Detect which cell encompasses the target text, then output its [x, y] center coordinate. 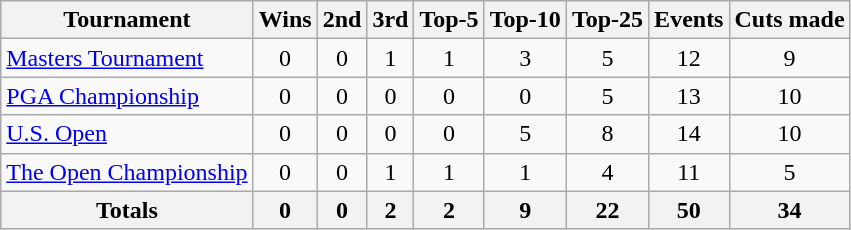
Masters Tournament [127, 58]
Totals [127, 210]
The Open Championship [127, 172]
22 [607, 210]
U.S. Open [127, 134]
Wins [285, 20]
14 [689, 134]
Cuts made [790, 20]
Top-25 [607, 20]
13 [689, 96]
2nd [342, 20]
Tournament [127, 20]
12 [689, 58]
8 [607, 134]
3 [525, 58]
Top-10 [525, 20]
3rd [390, 20]
11 [689, 172]
4 [607, 172]
34 [790, 210]
PGA Championship [127, 96]
50 [689, 210]
Events [689, 20]
Top-5 [449, 20]
